For the text-containing cell, return its midpoint in (X, Y) coordinate format. 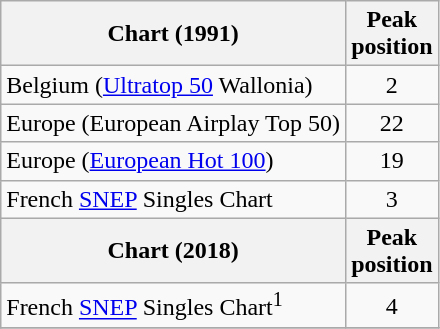
French SNEP Singles Chart (174, 199)
2 (392, 85)
Chart (1991) (174, 34)
Europe (European Airplay Top 50) (174, 123)
Chart (2018) (174, 250)
3 (392, 199)
4 (392, 306)
19 (392, 161)
French SNEP Singles Chart1 (174, 306)
22 (392, 123)
Europe (European Hot 100) (174, 161)
Belgium (Ultratop 50 Wallonia) (174, 85)
